Return (X, Y) of the center of cell containing provided text 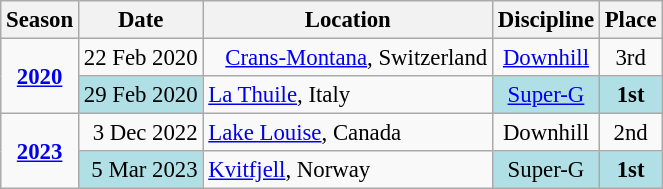
2020 (40, 76)
Season (40, 20)
2nd (630, 133)
Kvitfjell, Norway (348, 170)
Discipline (546, 20)
Date (140, 20)
3 Dec 2022 (140, 133)
La Thuile, Italy (348, 95)
22 Feb 2020 (140, 58)
Crans-Montana, Switzerland (348, 58)
Place (630, 20)
Lake Louise, Canada (348, 133)
5 Mar 2023 (140, 170)
29 Feb 2020 (140, 95)
3rd (630, 58)
2023 (40, 152)
Location (348, 20)
